Return [X, Y] of the center of cell containing provided text 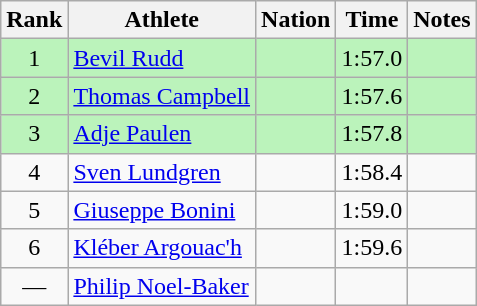
6 [34, 248]
Bevil Rudd [162, 58]
5 [34, 210]
— [34, 286]
Giuseppe Bonini [162, 210]
Nation [296, 20]
Thomas Campbell [162, 96]
Adje Paulen [162, 134]
Rank [34, 20]
1:57.8 [372, 134]
1:59.6 [372, 248]
4 [34, 172]
Sven Lundgren [162, 172]
Notes [442, 20]
3 [34, 134]
Athlete [162, 20]
Time [372, 20]
Philip Noel-Baker [162, 286]
1:58.4 [372, 172]
1:59.0 [372, 210]
Kléber Argouac'h [162, 248]
1:57.6 [372, 96]
1:57.0 [372, 58]
2 [34, 96]
1 [34, 58]
